Scan for the cell matching the given text and deliver its [X, Y] coordinate at center. 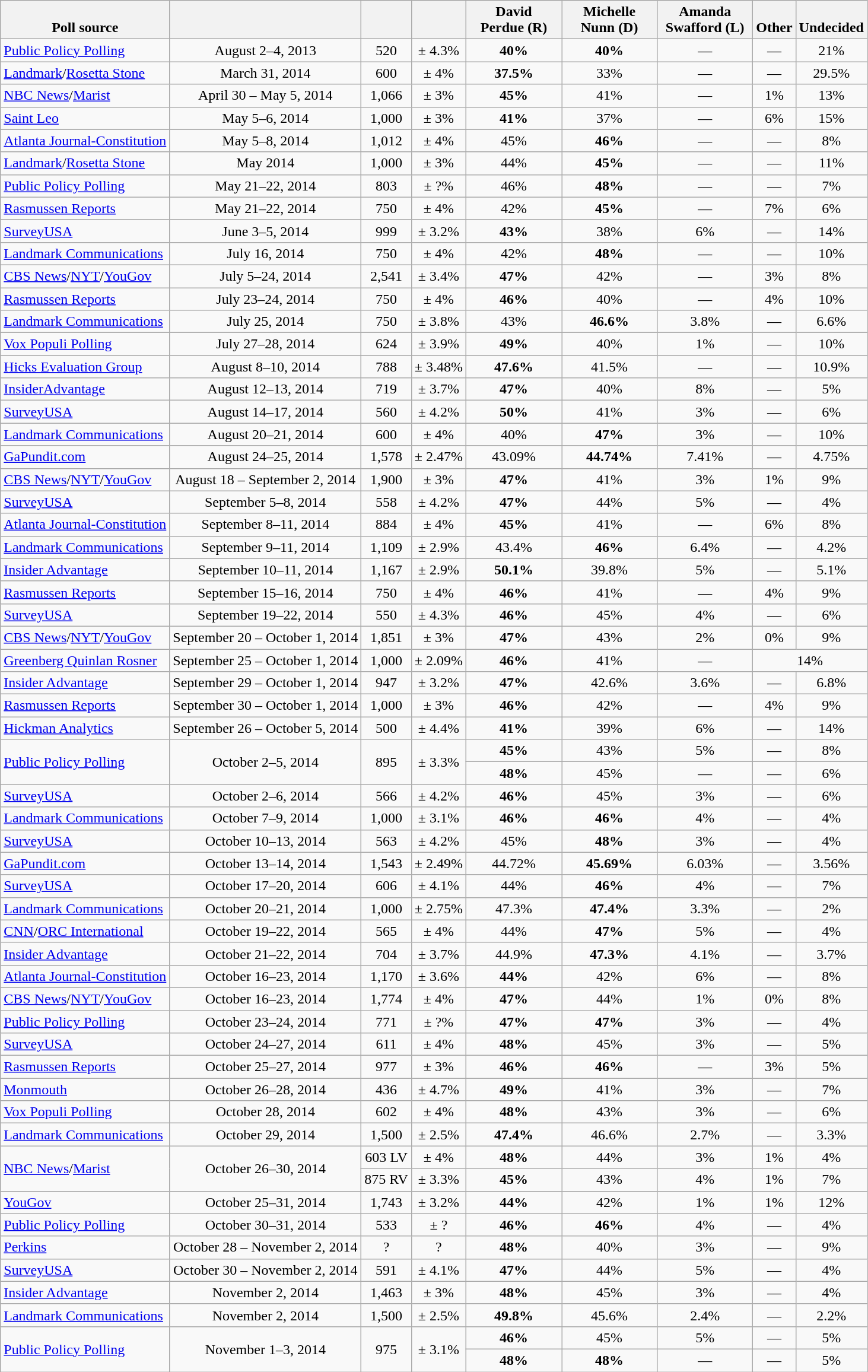
1,578 [386, 457]
CNN/ORC International [85, 931]
InsiderAdvantage [85, 389]
7.41% [705, 457]
October 25–31, 2014 [266, 1202]
September 29 – October 1, 2014 [266, 683]
4.75% [831, 457]
533 [386, 1225]
45.6% [610, 1315]
33% [610, 73]
± 3.48% [438, 367]
September 30 – October 1, 2014 [266, 706]
4.1% [705, 954]
3.8% [705, 322]
565 [386, 931]
50.1% [514, 570]
3.7% [831, 954]
624 [386, 344]
Perkins [85, 1247]
± 4.7% [438, 1090]
3.6% [705, 683]
October 29, 2014 [266, 1135]
15% [831, 118]
May 5–6, 2014 [266, 118]
October 21–22, 2014 [266, 954]
± 3.9% [438, 344]
September 25 – October 1, 2014 [266, 660]
44.72% [514, 863]
6.6% [831, 322]
500 [386, 728]
2,541 [386, 276]
1,463 [386, 1292]
2.4% [705, 1315]
49.8% [514, 1315]
± ? [438, 1225]
602 [386, 1112]
44.74% [610, 457]
October 17–20, 2014 [266, 886]
39.8% [610, 570]
41.5% [610, 367]
September 9–11, 2014 [266, 547]
1,774 [386, 999]
± 2.49% [438, 863]
July 16, 2014 [266, 253]
November 1–3, 2014 [266, 1349]
August 2–4, 2013 [266, 50]
704 [386, 954]
29.5% [831, 73]
August 24–25, 2014 [266, 457]
August 20–21, 2014 [266, 434]
October 23–24, 2014 [266, 1021]
May 5–8, 2014 [266, 141]
37% [610, 118]
September 26 – October 5, 2014 [266, 728]
6.4% [705, 547]
5.1% [831, 570]
560 [386, 412]
1,170 [386, 976]
2.2% [831, 1315]
1,109 [386, 547]
1,066 [386, 96]
611 [386, 1044]
875 RV [386, 1180]
895 [386, 762]
719 [386, 389]
July 23–24, 2014 [266, 298]
45.69% [610, 863]
October 30 – November 2, 2014 [266, 1270]
39% [610, 728]
October 19–22, 2014 [266, 931]
July 25, 2014 [266, 322]
March 31, 2014 [266, 73]
3.56% [831, 863]
± 4.4% [438, 728]
± 2.09% [438, 660]
July 5–24, 2014 [266, 276]
520 [386, 50]
6.03% [705, 863]
436 [386, 1090]
43.09% [514, 457]
37.5% [514, 73]
October 28 – November 2, 2014 [266, 1247]
October 2–6, 2014 [266, 796]
October 20–21, 2014 [266, 909]
± 2.75% [438, 909]
21% [831, 50]
September 5–8, 2014 [266, 502]
4.2% [831, 547]
566 [386, 796]
6.8% [831, 683]
2.7% [705, 1135]
September 20 – October 1, 2014 [266, 637]
August 12–13, 2014 [266, 389]
May 2014 [266, 163]
1,743 [386, 1202]
558 [386, 502]
47.6% [514, 367]
July 27–28, 2014 [266, 344]
Hicks Evaluation Group [85, 367]
October 28, 2014 [266, 1112]
October 24–27, 2014 [266, 1044]
± 3.4% [438, 276]
11% [831, 163]
Greenberg Quinlan Rosner [85, 660]
999 [386, 231]
August 18 – September 2, 2014 [266, 479]
October 30–31, 2014 [266, 1225]
YouGov [85, 1202]
Saint Leo [85, 118]
Monmouth [85, 1090]
DavidPerdue (R) [514, 20]
38% [610, 231]
September 8–11, 2014 [266, 525]
10.9% [831, 367]
606 [386, 886]
October 25–27, 2014 [266, 1067]
12% [831, 1202]
Poll source [85, 20]
803 [386, 186]
947 [386, 683]
September 15–16, 2014 [266, 592]
October 7–9, 2014 [266, 818]
884 [386, 525]
Undecided [831, 20]
± 2.47% [438, 457]
September 19–22, 2014 [266, 615]
1,167 [386, 570]
1,543 [386, 863]
August 14–17, 2014 [266, 412]
AmandaSwafford (L) [705, 20]
October 26–28, 2014 [266, 1090]
September 10–11, 2014 [266, 570]
50% [514, 412]
603 LV [386, 1157]
550 [386, 615]
1,851 [386, 637]
1,012 [386, 141]
44.9% [514, 954]
October 10–13, 2014 [266, 841]
April 30 – May 5, 2014 [266, 96]
August 8–10, 2014 [266, 367]
MichelleNunn (D) [610, 20]
977 [386, 1067]
Other [774, 20]
788 [386, 367]
975 [386, 1349]
October 13–14, 2014 [266, 863]
± 3.8% [438, 322]
± 3.6% [438, 976]
563 [386, 841]
1,900 [386, 479]
Hickman Analytics [85, 728]
42.6% [610, 683]
October 26–30, 2014 [266, 1168]
771 [386, 1021]
June 3–5, 2014 [266, 231]
October 2–5, 2014 [266, 762]
13% [831, 96]
43.4% [514, 547]
591 [386, 1270]
